Find where the given text appears and provide that cell's center as (x, y) coordinate. 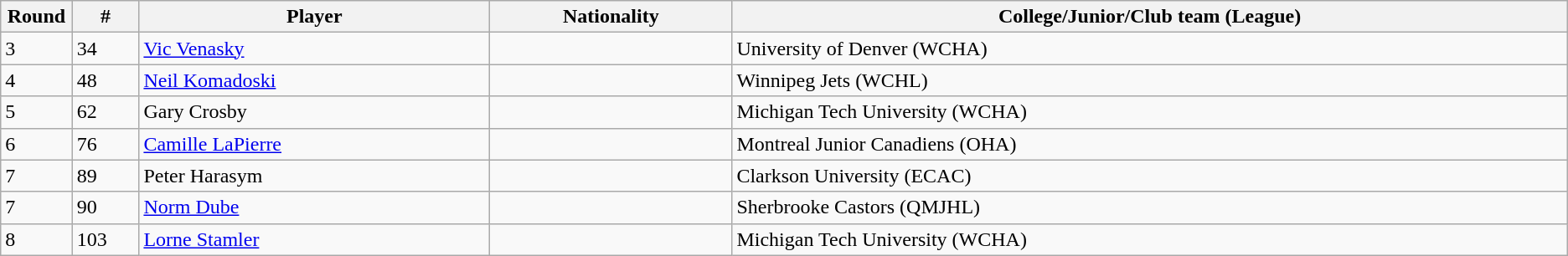
Norm Dube (315, 207)
8 (37, 239)
Sherbrooke Castors (QMJHL) (1149, 207)
3 (37, 49)
90 (106, 207)
34 (106, 49)
103 (106, 239)
Clarkson University (ECAC) (1149, 176)
Round (37, 17)
76 (106, 144)
48 (106, 80)
Vic Venasky (315, 49)
Peter Harasym (315, 176)
Gary Crosby (315, 112)
89 (106, 176)
University of Denver (WCHA) (1149, 49)
Camille LaPierre (315, 144)
College/Junior/Club team (League) (1149, 17)
62 (106, 112)
4 (37, 80)
6 (37, 144)
5 (37, 112)
Neil Komadoski (315, 80)
# (106, 17)
Montreal Junior Canadiens (OHA) (1149, 144)
Player (315, 17)
Winnipeg Jets (WCHL) (1149, 80)
Lorne Stamler (315, 239)
Nationality (611, 17)
